Identify which cell holds the provided text, then report its [X, Y] central coordinate. 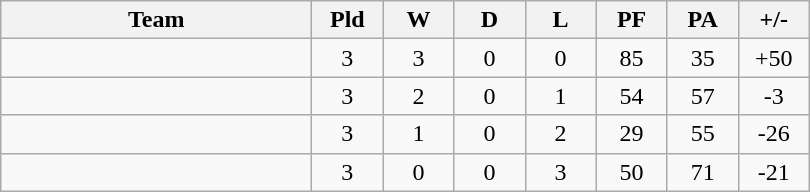
W [418, 20]
Pld [348, 20]
PF [632, 20]
-21 [774, 172]
57 [702, 96]
D [490, 20]
+/- [774, 20]
+50 [774, 58]
35 [702, 58]
-26 [774, 134]
71 [702, 172]
Team [156, 20]
29 [632, 134]
L [560, 20]
50 [632, 172]
PA [702, 20]
85 [632, 58]
54 [632, 96]
-3 [774, 96]
55 [702, 134]
